Return the [x, y] coordinate for the center point of the cell that contains the specified text.  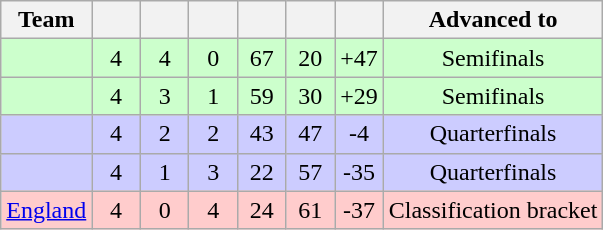
22 [262, 172]
20 [310, 58]
47 [310, 134]
+29 [360, 96]
-37 [360, 210]
61 [310, 210]
England [46, 210]
43 [262, 134]
57 [310, 172]
-35 [360, 172]
Advanced to [493, 20]
24 [262, 210]
59 [262, 96]
+47 [360, 58]
-4 [360, 134]
Team [46, 20]
Classification bracket [493, 210]
30 [310, 96]
67 [262, 58]
